Return the [X, Y] coordinate for the center point of the cell that contains the specified text.  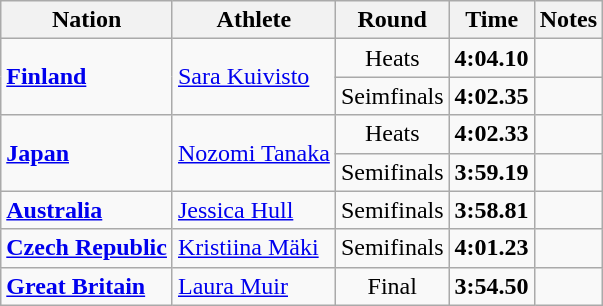
Japan [87, 153]
3:58.81 [492, 210]
Nozomi Tanaka [254, 153]
4:01.23 [492, 248]
4:04.10 [492, 58]
4:02.35 [492, 96]
Laura Muir [254, 286]
Sara Kuivisto [254, 77]
Round [392, 20]
4:02.33 [492, 134]
3:54.50 [492, 286]
Kristiina Mäki [254, 248]
3:59.19 [492, 172]
Australia [87, 210]
Notes [568, 20]
Seimfinals [392, 96]
Jessica Hull [254, 210]
Nation [87, 20]
Great Britain [87, 286]
Czech Republic [87, 248]
Finland [87, 77]
Athlete [254, 20]
Time [492, 20]
Final [392, 286]
